Capture the cell that displays the provided text and extract its [x, y] central coordinate. 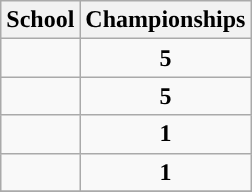
Championships [166, 20]
School [40, 20]
